Scan for the cell matching the given text and deliver its [X, Y] coordinate at center. 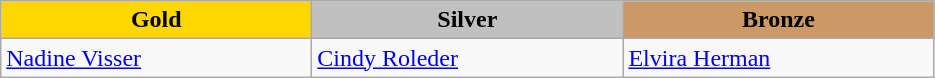
Gold [156, 20]
Cindy Roleder [468, 58]
Elvira Herman [778, 58]
Bronze [778, 20]
Nadine Visser [156, 58]
Silver [468, 20]
